Return the [X, Y] coordinate for the center point of the cell that contains the specified text.  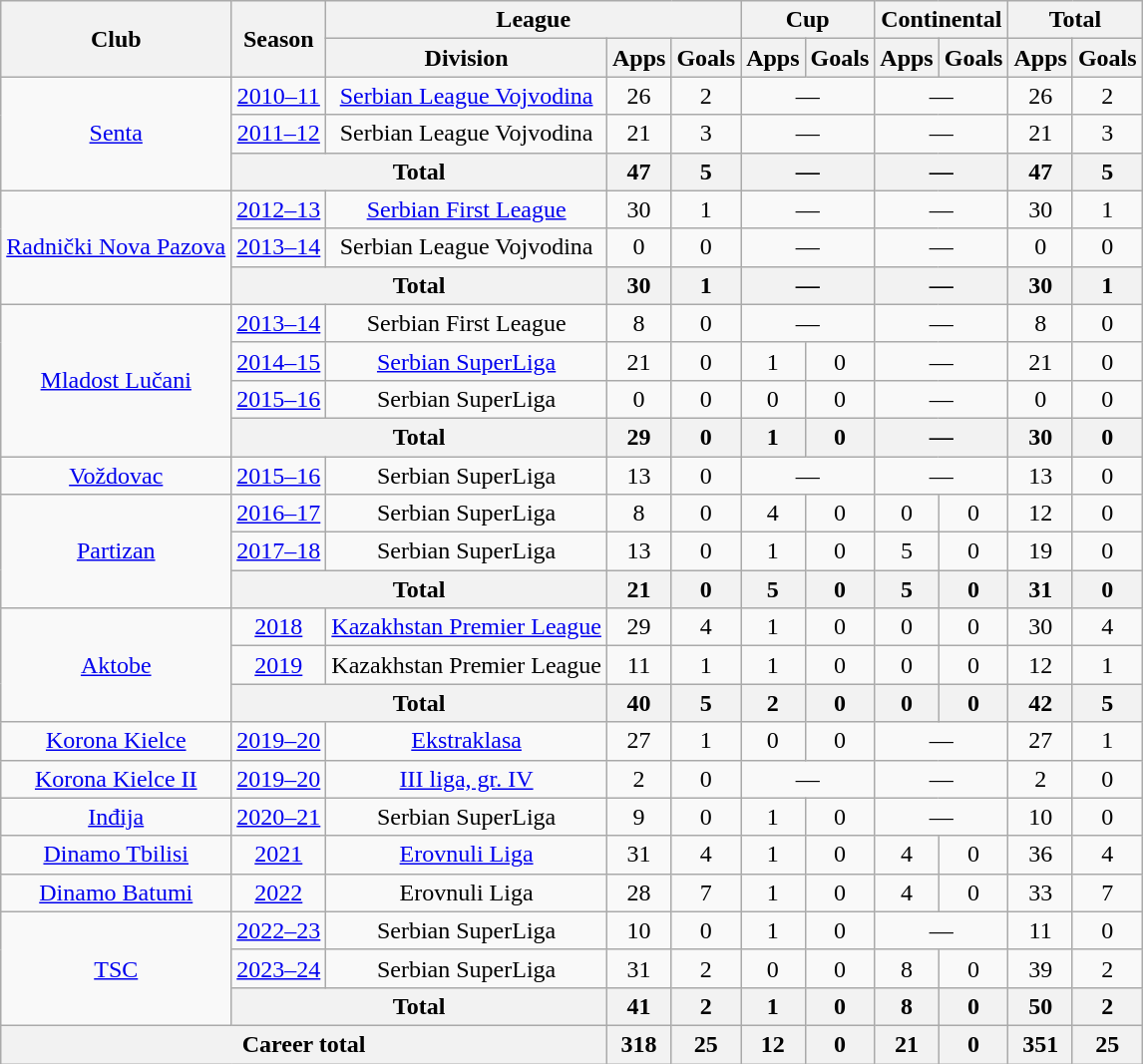
TSC [116, 968]
Season [279, 39]
Dinamo Tbilisi [116, 855]
33 [1040, 892]
19 [1040, 551]
39 [1040, 968]
9 [638, 817]
Korona Kielce [116, 741]
Radnički Nova Pazova [116, 247]
2016–17 [279, 514]
Inđija [116, 817]
III liga, gr. IV [467, 779]
Division [467, 58]
Dinamo Batumi [116, 892]
351 [1040, 1044]
2018 [279, 627]
Continental [942, 20]
Partizan [116, 551]
36 [1040, 855]
Voždovac [116, 476]
2021 [279, 855]
2022 [279, 892]
Cup [808, 20]
Career total [304, 1044]
2019 [279, 665]
2022–23 [279, 930]
Ekstraklasa [467, 741]
28 [638, 892]
2023–24 [279, 968]
Club [116, 39]
2020–21 [279, 817]
Senta [116, 134]
2010–11 [279, 96]
2011–12 [279, 134]
2012–13 [279, 209]
League [534, 20]
40 [638, 703]
Korona Kielce II [116, 779]
2017–18 [279, 551]
Aktobe [116, 665]
42 [1040, 703]
Mladost Lučani [116, 380]
2014–15 [279, 361]
41 [638, 1006]
318 [638, 1044]
50 [1040, 1006]
